Output the [X, Y] coordinate of the center of the cell containing the given text.  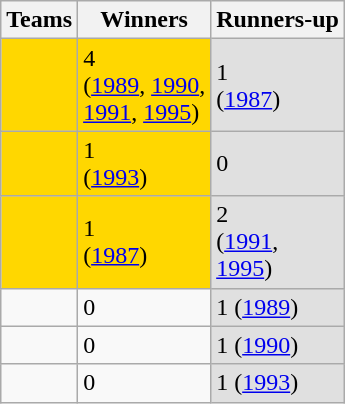
Teams [40, 20]
2(1991,1995) [278, 242]
Runners-up [278, 20]
1 (1990) [278, 345]
1 (1993) [278, 383]
4(1989, 1990,1991, 1995) [144, 85]
Winners [144, 20]
1(1993) [144, 164]
1 (1989) [278, 307]
